Output the (X, Y) coordinate of the center of the cell containing the given text.  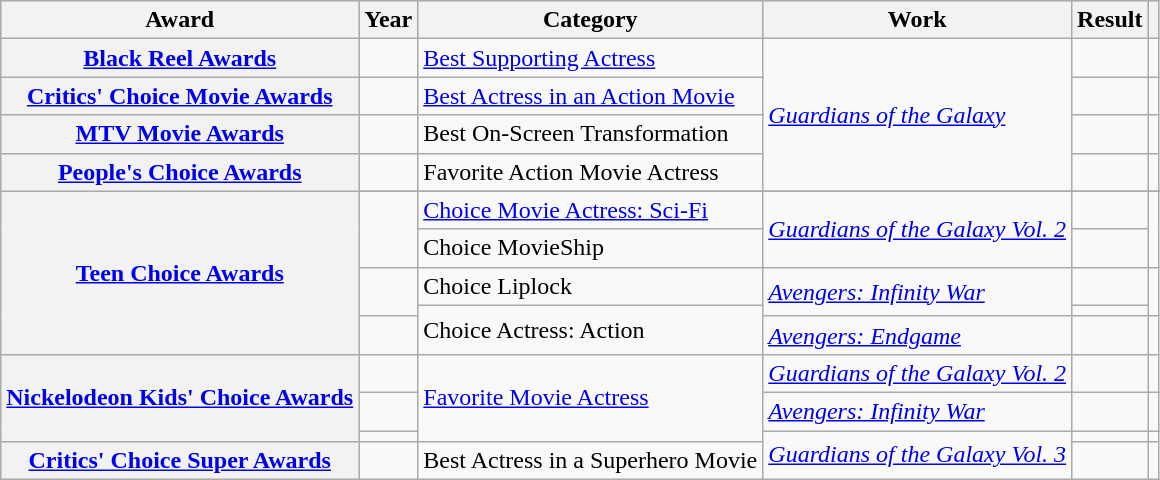
Critics' Choice Movie Awards (180, 96)
Choice Movie Actress: Sci-Fi (590, 210)
Guardians of the Galaxy Vol. 3 (918, 454)
Best On-Screen Transformation (590, 134)
Best Actress in a Superhero Movie (590, 461)
MTV Movie Awards (180, 134)
Work (918, 20)
Avengers: Endgame (918, 335)
Best Supporting Actress (590, 58)
Year (388, 20)
Black Reel Awards (180, 58)
Favorite Movie Actress (590, 398)
Result (1110, 20)
Critics' Choice Super Awards (180, 461)
Choice Liplock (590, 286)
Teen Choice Awards (180, 272)
Nickelodeon Kids' Choice Awards (180, 398)
Best Actress in an Action Movie (590, 96)
People's Choice Awards (180, 172)
Choice MovieShip (590, 248)
Choice Actress: Action (590, 330)
Category (590, 20)
Award (180, 20)
Favorite Action Movie Actress (590, 172)
Guardians of the Galaxy (918, 115)
